Output the [X, Y] coordinate of the center of the cell containing the given text.  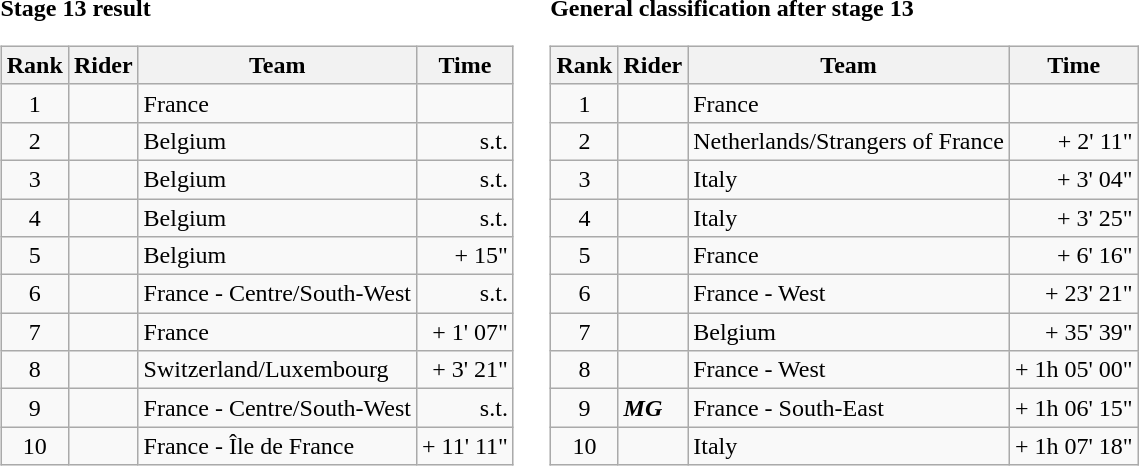
France - South-East [849, 408]
+ 1h 07' 18" [1074, 446]
+ 3' 25" [1074, 217]
France - Île de France [277, 446]
+ 3' 04" [1074, 179]
+ 6' 16" [1074, 256]
Netherlands/Strangers of France [849, 141]
Switzerland/Luxembourg [277, 370]
+ 2' 11" [1074, 141]
+ 11' 11" [464, 446]
MG [653, 408]
+ 1' 07" [464, 332]
+ 15" [464, 256]
+ 1h 06' 15" [1074, 408]
+ 35' 39" [1074, 332]
+ 3' 21" [464, 370]
+ 1h 05' 00" [1074, 370]
+ 23' 21" [1074, 294]
